Output the (X, Y) coordinate of the center of the cell containing the given text.  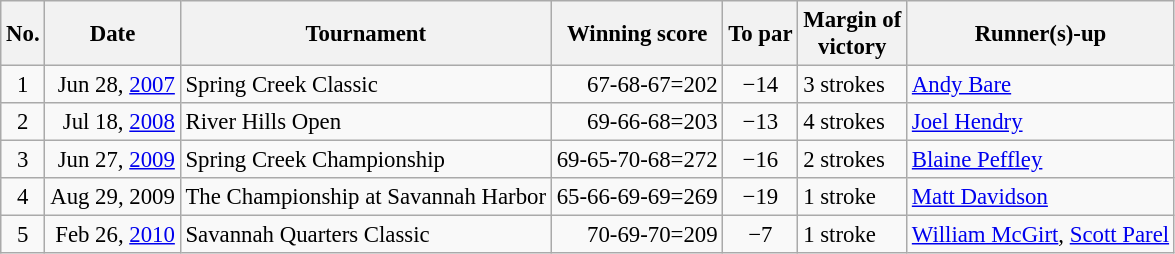
River Hills Open (366, 122)
−13 (760, 122)
−16 (760, 160)
Joel Hendry (1041, 122)
67-68-67=202 (637, 85)
2 strokes (852, 160)
Aug 29, 2009 (112, 197)
2 (23, 122)
Jul 18, 2008 (112, 122)
4 strokes (852, 122)
Feb 26, 2010 (112, 235)
Spring Creek Classic (366, 85)
Jun 28, 2007 (112, 85)
Jun 27, 2009 (112, 160)
Date (112, 34)
Runner(s)-up (1041, 34)
Spring Creek Championship (366, 160)
70-69-70=209 (637, 235)
65-66-69-69=269 (637, 197)
3 (23, 160)
To par (760, 34)
69-66-68=203 (637, 122)
3 strokes (852, 85)
−7 (760, 235)
69-65-70-68=272 (637, 160)
William McGirt, Scott Parel (1041, 235)
No. (23, 34)
−19 (760, 197)
Andy Bare (1041, 85)
Savannah Quarters Classic (366, 235)
4 (23, 197)
Blaine Peffley (1041, 160)
1 (23, 85)
5 (23, 235)
Tournament (366, 34)
Margin ofvictory (852, 34)
Matt Davidson (1041, 197)
Winning score (637, 34)
The Championship at Savannah Harbor (366, 197)
−14 (760, 85)
